Capture the cell that displays the provided text and extract its [X, Y] central coordinate. 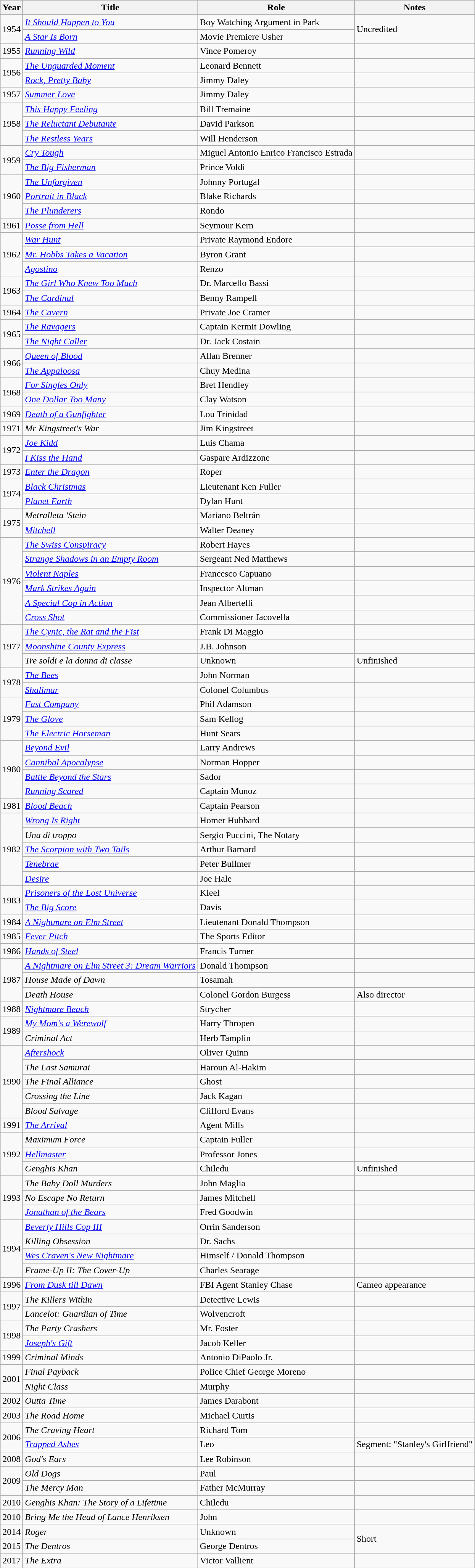
2002 [11, 1401]
Miguel Antonio Enrico Francisco Estrada [276, 153]
The Plunderers [110, 211]
Seymour Kern [276, 225]
A Nightmare on Elm Street 3: Dream Warriors [110, 966]
Paul [276, 1473]
Lou Trinidad [276, 414]
Captain Kermit Dowling [276, 327]
Police Chief George Moreno [276, 1372]
Prince Voldi [276, 167]
Jean Albertelli [276, 602]
Mr. Hobbs Takes a Vacation [110, 254]
1955 [11, 51]
Homer Hubbard [276, 820]
Night Class [110, 1386]
1971 [11, 429]
Enter the Dragon [110, 472]
1990 [11, 1081]
Death of a Gunfighter [110, 414]
Queen of Blood [110, 356]
1991 [11, 1125]
Bill Tremaine [276, 109]
Hellmaster [110, 1154]
The Big Fisherman [110, 167]
Outta Time [110, 1401]
Orrin Sanderson [276, 1227]
David Parkson [276, 124]
Dr. Jack Costain [276, 341]
War Hunt [110, 240]
Killing Obsession [110, 1241]
A Star Is Born [110, 37]
Arthur Barnard [276, 849]
The Cardinal [110, 298]
Larry Andrews [276, 748]
Also director [414, 994]
1985 [11, 937]
2008 [11, 1459]
Death House [110, 994]
Moonshine County Express [110, 646]
Una di troppo [110, 835]
Portrait in Black [110, 196]
Hands of Steel [110, 951]
The Sports Editor [276, 937]
Trapped Ashes [110, 1444]
The Girl Who Knew Too Much [110, 283]
Jonathan of the Bears [110, 1212]
My Mom's a Werewolf [110, 1023]
Maximum Force [110, 1140]
Lieutenant Donald Thompson [276, 922]
The Restless Years [110, 138]
Dylan Hunt [276, 501]
Tre soldi e la donna di classe [110, 661]
Strycher [276, 1009]
The Dentros [110, 1546]
Leonard Bennett [276, 66]
1977 [11, 646]
Genghis Khan [110, 1169]
The Final Alliance [110, 1081]
The Craving Heart [110, 1430]
1978 [11, 683]
Title [110, 8]
Boy Watching Argument in Park [276, 22]
Joe Kidd [110, 443]
Lee Robinson [276, 1459]
The Ravagers [110, 327]
Norman Hopper [276, 762]
The Road Home [110, 1415]
Peter Bullmer [276, 864]
1961 [11, 225]
1998 [11, 1335]
2001 [11, 1379]
Short [414, 1539]
Fred Goodwin [276, 1212]
1993 [11, 1198]
Dr. Marcello Bassi [276, 283]
Rock, Pretty Baby [110, 80]
Phil Adamson [276, 704]
1981 [11, 806]
Beyond Evil [110, 748]
1989 [11, 1031]
The Bees [110, 675]
1996 [11, 1285]
Private Joe Cramer [276, 312]
Harry Thropen [276, 1023]
Sador [276, 777]
Frame-Up II: The Cover-Up [110, 1270]
1960 [11, 196]
The Mercy Man [110, 1488]
Luis Chama [276, 443]
1988 [11, 1009]
Mark Strikes Again [110, 588]
Murphy [276, 1386]
The Night Caller [110, 341]
Tenebrae [110, 864]
Chuy Medina [276, 370]
Agent Mills [276, 1125]
Shalimar [110, 690]
Mr Kingstreet's War [110, 429]
The Killers Within [110, 1299]
A Nightmare on Elm Street [110, 922]
From Dusk till Dawn [110, 1285]
Old Dogs [110, 1473]
Benny Rampell [276, 298]
The Last Samurai [110, 1067]
1968 [11, 392]
The Reluctant Debutante [110, 124]
The Scorpion with Two Tails [110, 849]
1992 [11, 1154]
Tosamah [276, 980]
Vince Pomeroy [276, 51]
The Cynic, the Rat and the Fist [110, 631]
Will Henderson [276, 138]
Blood Beach [110, 806]
Blake Richards [276, 196]
Inspector Altman [276, 588]
1954 [11, 29]
Private Raymond Endore [276, 240]
Ghost [276, 1081]
Joseph's Gift [110, 1343]
The Extra [110, 1560]
Cross Shot [110, 617]
Running Scared [110, 791]
1999 [11, 1358]
Agostino [110, 269]
Bret Hendley [276, 385]
Father McMurray [276, 1488]
The Unforgiven [110, 182]
John [276, 1517]
Wrong Is Right [110, 820]
Professor Jones [276, 1154]
Francesco Capuano [276, 574]
1964 [11, 312]
Detective Lewis [276, 1299]
2015 [11, 1546]
Jim Kingstreet [276, 429]
Nightmare Beach [110, 1009]
2006 [11, 1437]
Segment: "Stanley's Girlfriend" [414, 1444]
Kleel [276, 893]
Bring Me the Head of Lance Henriksen [110, 1517]
Colonel Columbus [276, 690]
Himself / Donald Thompson [276, 1256]
Clay Watson [276, 399]
1984 [11, 922]
Leo [276, 1444]
Planet Earth [110, 501]
Jack Kagan [276, 1096]
Sergio Puccini, The Notary [276, 835]
Antonio DiPaolo Jr. [276, 1358]
1975 [11, 523]
1972 [11, 450]
The Baby Doll Murders [110, 1183]
1986 [11, 951]
1982 [11, 849]
Commissioner Jacovella [276, 617]
The Cavern [110, 312]
The Unguarded Moment [110, 66]
Genghis Khan: The Story of a Lifetime [110, 1502]
I Kiss the Hand [110, 458]
Posse from Hell [110, 225]
Final Payback [110, 1372]
Criminal Minds [110, 1358]
Donald Thompson [276, 966]
Roger [110, 1531]
Herb Tamplin [276, 1038]
Battle Beyond the Stars [110, 777]
Captain Fuller [276, 1140]
Violent Naples [110, 574]
Roper [276, 472]
Rondo [276, 211]
Davis [276, 908]
1980 [11, 770]
Cameo appearance [414, 1285]
Michael Curtis [276, 1415]
Lieutenant Ken Fuller [276, 487]
FBI Agent Stanley Chase [276, 1285]
One Dollar Too Many [110, 399]
House Made of Dawn [110, 980]
1973 [11, 472]
Allan Brenner [276, 356]
Francis Turner [276, 951]
1994 [11, 1248]
Charles Searage [276, 1270]
The Swiss Conspiracy [110, 545]
Metralleta 'Stein [110, 516]
The Appaloosa [110, 370]
Wes Craven's New Nightmare [110, 1256]
Renzo [276, 269]
George Dentros [276, 1546]
Fast Company [110, 704]
It Should Happen to You [110, 22]
Colonel Gordon Burgess [276, 994]
Mariano Beltrán [276, 516]
The Arrival [110, 1125]
No Escape No Return [110, 1198]
James Mitchell [276, 1198]
1987 [11, 980]
1958 [11, 124]
A Special Cop in Action [110, 602]
Year [11, 8]
1965 [11, 334]
John Norman [276, 675]
Sergeant Ned Matthews [276, 559]
1966 [11, 363]
1983 [11, 900]
1997 [11, 1306]
Joe Hale [276, 878]
1979 [11, 719]
Movie Premiere Usher [276, 37]
1962 [11, 254]
J.B. Johnson [276, 646]
Sam Kellog [276, 719]
1969 [11, 414]
Victor Vallient [276, 1560]
The Big Score [110, 908]
Walter Deaney [276, 530]
Desire [110, 878]
Fever Pitch [110, 937]
Beverly Hills Cop III [110, 1227]
Richard Tom [276, 1430]
Mr. Foster [276, 1328]
2014 [11, 1531]
God's Ears [110, 1459]
Oliver Quinn [276, 1052]
Strange Shadows in an Empty Room [110, 559]
1974 [11, 494]
Black Christmas [110, 487]
Hunt Sears [276, 733]
Wolvencroft [276, 1314]
This Happy Feeling [110, 109]
Johnny Portugal [276, 182]
Captain Munoz [276, 791]
Mitchell [110, 530]
Notes [414, 8]
Gaspare Ardizzone [276, 458]
James Darabont [276, 1401]
Dr. Sachs [276, 1241]
1963 [11, 291]
1956 [11, 73]
For Singles Only [110, 385]
2017 [11, 1560]
Frank Di Maggio [276, 631]
Blood Salvage [110, 1111]
Clifford Evans [276, 1111]
The Party Crashers [110, 1328]
Cry Tough [110, 153]
Role [276, 8]
Crossing the Line [110, 1096]
Jacob Keller [276, 1343]
John Maglia [276, 1183]
1959 [11, 160]
Captain Pearson [276, 806]
Summer Love [110, 95]
Prisoners of the Lost Universe [110, 893]
Haroun Al-Hakim [276, 1067]
The Electric Horseman [110, 733]
1957 [11, 95]
2003 [11, 1415]
2009 [11, 1481]
Lancelot: Guardian of Time [110, 1314]
The Glove [110, 719]
Running Wild [110, 51]
Robert Hayes [276, 545]
Cannibal Apocalypse [110, 762]
Aftershock [110, 1052]
Uncredited [414, 29]
Criminal Act [110, 1038]
1976 [11, 581]
Byron Grant [276, 254]
